Search for the cell housing the specified text and yield its [x, y] center coordinate. 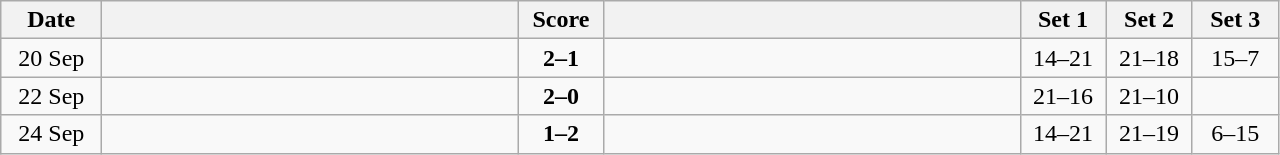
2–0 [561, 96]
24 Sep [52, 134]
6–15 [1235, 134]
1–2 [561, 134]
21–19 [1149, 134]
21–18 [1149, 58]
Set 2 [1149, 20]
15–7 [1235, 58]
21–10 [1149, 96]
21–16 [1063, 96]
Set 1 [1063, 20]
Score [561, 20]
Date [52, 20]
Set 3 [1235, 20]
22 Sep [52, 96]
20 Sep [52, 58]
2–1 [561, 58]
